Scan for the cell matching the given text and deliver its (x, y) coordinate at center. 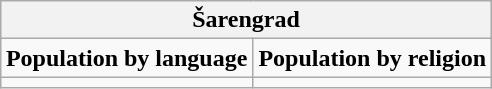
Population by religion (372, 58)
Šarengrad (246, 20)
Population by language (126, 58)
